Scan for the cell matching the given text and deliver its [X, Y] coordinate at center. 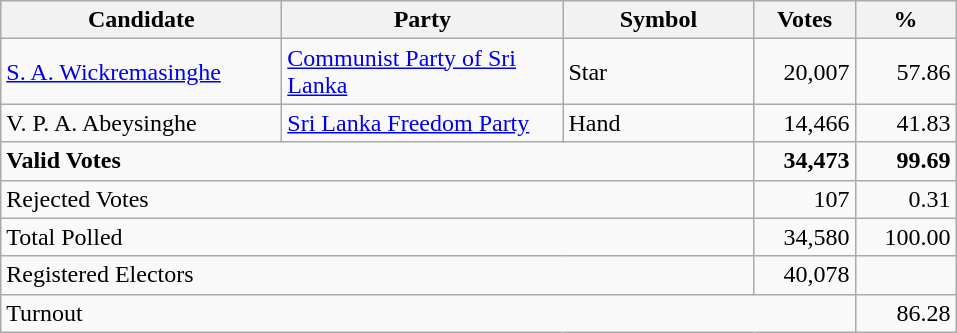
Party [422, 20]
Turnout [428, 313]
100.00 [906, 237]
Total Polled [378, 237]
Registered Electors [378, 275]
Sri Lanka Freedom Party [422, 123]
99.69 [906, 161]
34,580 [804, 237]
34,473 [804, 161]
Candidate [142, 20]
Votes [804, 20]
Rejected Votes [378, 199]
57.86 [906, 72]
S. A. Wickremasinghe [142, 72]
Valid Votes [378, 161]
40,078 [804, 275]
Communist Party of Sri Lanka [422, 72]
% [906, 20]
20,007 [804, 72]
107 [804, 199]
86.28 [906, 313]
Symbol [658, 20]
14,466 [804, 123]
0.31 [906, 199]
Hand [658, 123]
V. P. A. Abeysinghe [142, 123]
Star [658, 72]
41.83 [906, 123]
